Scan for the cell matching the given text and deliver its (x, y) coordinate at center. 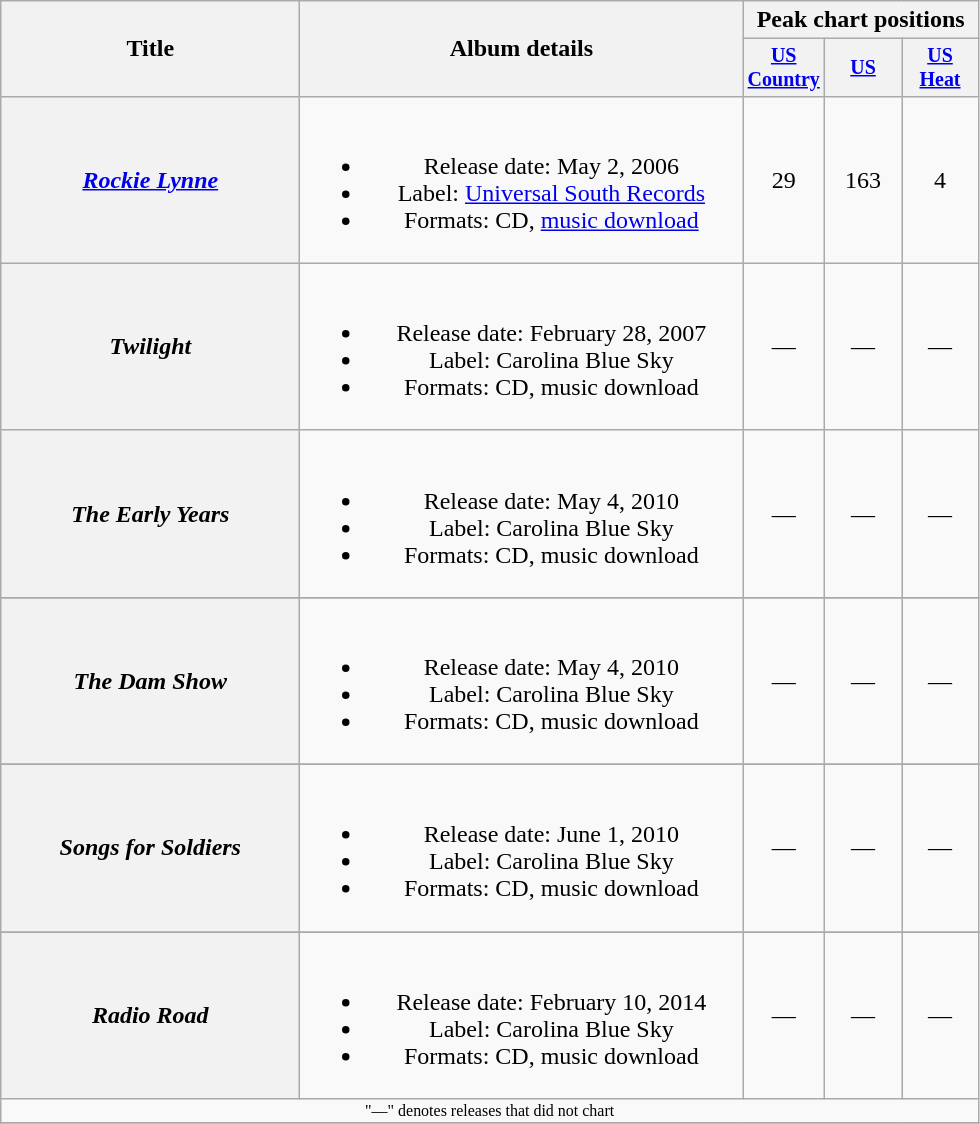
The Dam Show (150, 680)
Twilight (150, 346)
Album details (522, 49)
163 (864, 180)
The Early Years (150, 514)
"—" denotes releases that did not chart (490, 1111)
Radio Road (150, 1016)
US Country (784, 68)
Peak chart positions (861, 20)
Release date: May 2, 2006Label: Universal South RecordsFormats: CD, music download (522, 180)
Title (150, 49)
29 (784, 180)
Songs for Soldiers (150, 848)
US (864, 68)
USHeat (940, 68)
Rockie Lynne (150, 180)
4 (940, 180)
Release date: February 28, 2007Label: Carolina Blue SkyFormats: CD, music download (522, 346)
Release date: February 10, 2014Label: Carolina Blue SkyFormats: CD, music download (522, 1016)
Release date: June 1, 2010Label: Carolina Blue SkyFormats: CD, music download (522, 848)
